From the cell containing the given text, extract its center point as (X, Y) coordinate. 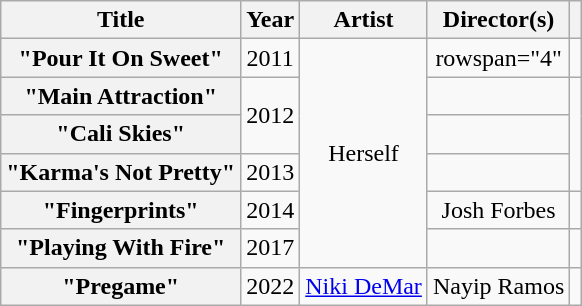
Title (121, 20)
2017 (270, 248)
"Playing With Fire" (121, 248)
Josh Forbes (498, 210)
"Cali Skies" (121, 134)
Year (270, 20)
Herself (364, 153)
2011 (270, 58)
rowspan="4" (498, 58)
2012 (270, 115)
2022 (270, 286)
"Karma's Not Pretty" (121, 172)
Director(s) (498, 20)
"Main Attraction" (121, 96)
Artist (364, 20)
"Pour It On Sweet" (121, 58)
2013 (270, 172)
Nayip Ramos (498, 286)
Niki DeMar (364, 286)
"Pregame" (121, 286)
2014 (270, 210)
"Fingerprints" (121, 210)
